Extract the [x, y] coordinate from the center of the cell holding the provided text.  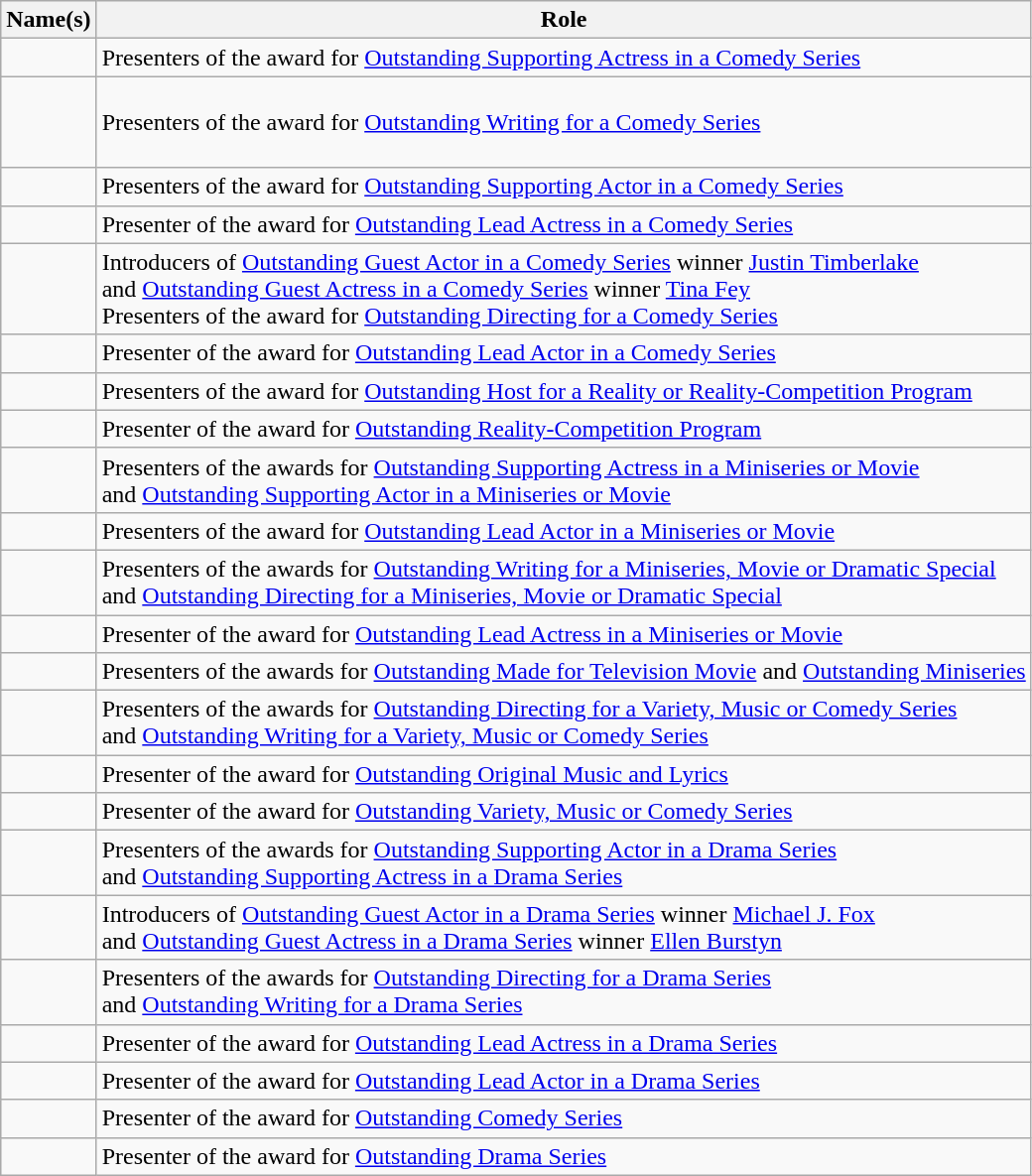
Presenters of the awards for Outstanding Directing for a Drama Seriesand Outstanding Writing for a Drama Series [564, 992]
Presenters of the award for Outstanding Supporting Actor in a Comedy Series [564, 187]
Presenter of the award for Outstanding Comedy Series [564, 1118]
Presenter of the award for Outstanding Reality-Competition Program [564, 429]
Role [564, 20]
Presenters of the award for Outstanding Lead Actor in a Miniseries or Movie [564, 531]
Presenter of the award for Outstanding Variety, Music or Comedy Series [564, 812]
Presenter of the award for Outstanding Lead Actor in a Comedy Series [564, 353]
Presenters of the awards for Outstanding Supporting Actress in a Miniseries or Movieand Outstanding Supporting Actor in a Miniseries or Movie [564, 480]
Presenters of the award for Outstanding Host for a Reality or Reality-Competition Program [564, 391]
Presenter of the award for Outstanding Lead Actress in a Drama Series [564, 1043]
Presenters of the award for Outstanding Writing for a Comedy Series [564, 122]
Presenters of the awards for Outstanding Supporting Actor in a Drama Seriesand Outstanding Supporting Actress in a Drama Series [564, 863]
Presenter of the award for Outstanding Lead Actor in a Drama Series [564, 1081]
Name(s) [49, 20]
Presenter of the award for Outstanding Drama Series [564, 1156]
Presenter of the award for Outstanding Original Music and Lyrics [564, 774]
Presenters of the awards for Outstanding Made for Television Movie and Outstanding Miniseries [564, 672]
Presenters of the award for Outstanding Supporting Actress in a Comedy Series [564, 58]
Presenter of the award for Outstanding Lead Actress in a Comedy Series [564, 224]
Introducers of Outstanding Guest Actor in a Drama Series winner Michael J. Fox and Outstanding Guest Actress in a Drama Series winner Ellen Burstyn [564, 927]
Presenters of the awards for Outstanding Directing for a Variety, Music or Comedy Seriesand Outstanding Writing for a Variety, Music or Comedy Series [564, 722]
Presenter of the award for Outstanding Lead Actress in a Miniseries or Movie [564, 634]
